Return [X, Y] of the center of cell containing provided text 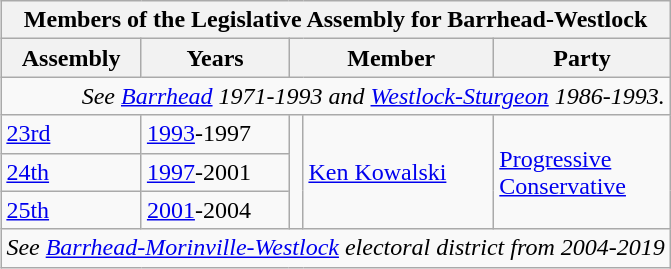
See Barrhead 1971-1993 and Westlock-Sturgeon 1986-1993. [336, 96]
2001-2004 [214, 210]
Party [582, 58]
ProgressiveConservative [582, 172]
24th [72, 172]
Members of the Legislative Assembly for Barrhead-Westlock [336, 20]
Ken Kowalski [398, 172]
Member [392, 58]
1997-2001 [214, 172]
1993-1997 [214, 134]
25th [72, 210]
Assembly [72, 58]
Years [214, 58]
23rd [72, 134]
See Barrhead-Morinville-Westlock electoral district from 2004-2019 [336, 248]
